Extract the [X, Y] coordinate from the center of the cell holding the provided text.  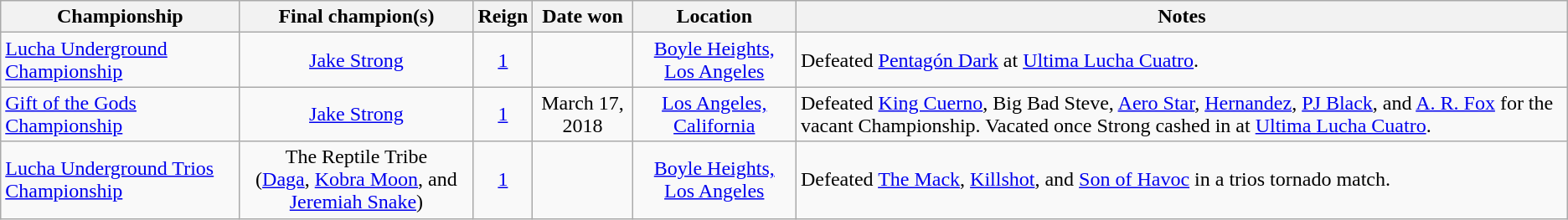
March 17, 2018 [583, 114]
Lucha Underground Championship [121, 60]
Date won [583, 17]
Championship [121, 17]
Notes [1181, 17]
Defeated Pentagón Dark at Ultima Lucha Cuatro. [1181, 60]
Defeated The Mack, Killshot, and Son of Havoc in a trios tornado match. [1181, 180]
Location [714, 17]
Lucha Underground Trios Championship [121, 180]
Reign [503, 17]
Los Angeles, California [714, 114]
Gift of the Gods Championship [121, 114]
Final champion(s) [357, 17]
The Reptile Tribe(Daga, Kobra Moon, and Jeremiah Snake) [357, 180]
